Return (X, Y) of the center of cell containing provided text 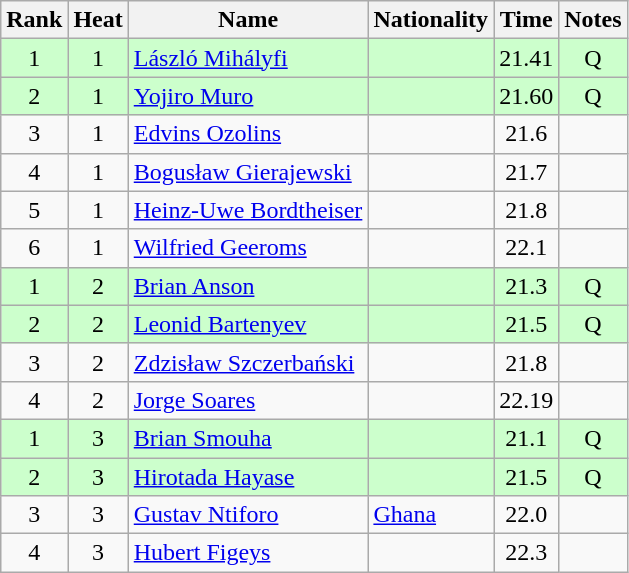
Brian Anson (248, 286)
21.7 (526, 172)
Name (248, 20)
5 (34, 210)
László Mihályfi (248, 58)
Yojiro Muro (248, 96)
Zdzisław Szczerbański (248, 362)
Bogusław Gierajewski (248, 172)
6 (34, 248)
Nationality (431, 20)
Edvins Ozolins (248, 134)
Notes (593, 20)
Heat (98, 20)
22.0 (526, 515)
Ghana (431, 515)
Wilfried Geeroms (248, 248)
21.3 (526, 286)
Leonid Bartenyev (248, 324)
21.41 (526, 58)
Jorge Soares (248, 400)
Time (526, 20)
Hubert Figeys (248, 553)
Heinz-Uwe Bordtheiser (248, 210)
21.1 (526, 438)
Gustav Ntiforo (248, 515)
Hirotada Hayase (248, 477)
Brian Smouha (248, 438)
22.1 (526, 248)
Rank (34, 20)
22.19 (526, 400)
21.60 (526, 96)
21.6 (526, 134)
22.3 (526, 553)
